Output the [x, y] coordinate of the center of the cell containing the given text.  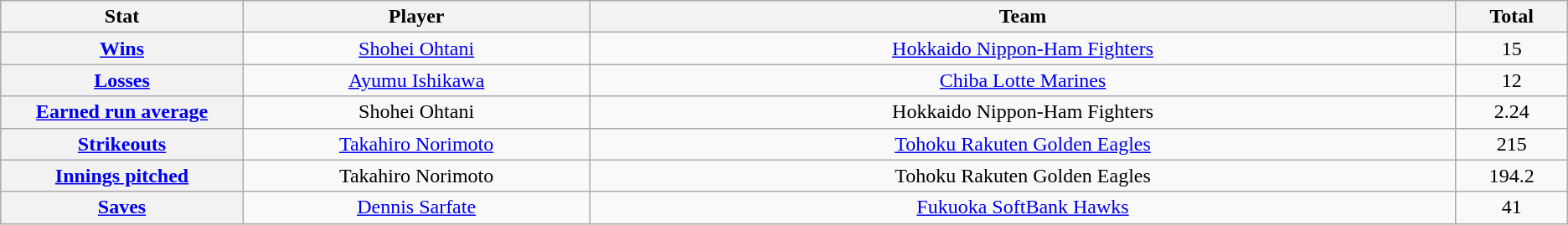
Saves [122, 207]
Player [416, 17]
Innings pitched [122, 176]
Stat [122, 17]
194.2 [1511, 176]
Chiba Lotte Marines [1023, 80]
Earned run average [122, 112]
Strikeouts [122, 144]
12 [1511, 80]
41 [1511, 207]
15 [1511, 49]
2.24 [1511, 112]
Total [1511, 17]
Wins [122, 49]
Fukuoka SoftBank Hawks [1023, 207]
215 [1511, 144]
Dennis Sarfate [416, 207]
Team [1023, 17]
Losses [122, 80]
Ayumu Ishikawa [416, 80]
